Return (x, y) of the center of cell containing provided text 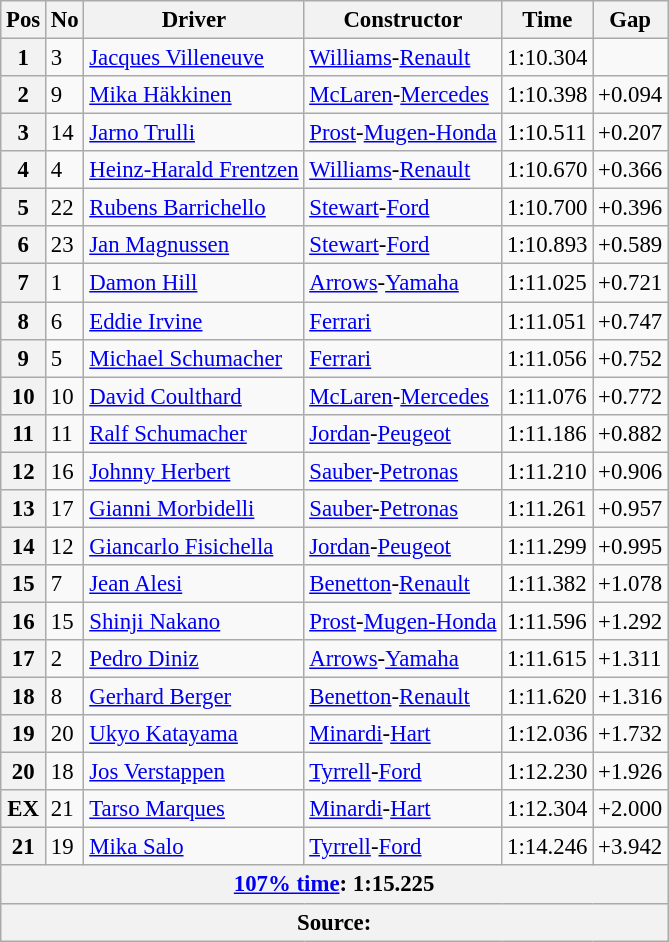
1:11.051 (548, 321)
1:12.230 (548, 772)
1:11.596 (548, 621)
+0.721 (630, 283)
+0.882 (630, 433)
+0.747 (630, 321)
+3.942 (630, 847)
1:11.186 (548, 433)
EX (24, 809)
1:10.893 (548, 245)
1:11.382 (548, 584)
+1.926 (630, 772)
1:12.036 (548, 734)
Jos Verstappen (194, 772)
1:11.299 (548, 546)
1:11.615 (548, 659)
Michael Schumacher (194, 358)
1:10.304 (548, 58)
+1.732 (630, 734)
Jean Alesi (194, 584)
+1.292 (630, 621)
1:11.210 (548, 471)
Jacques Villeneuve (194, 58)
Jan Magnussen (194, 245)
Driver (194, 20)
13 (24, 509)
+0.396 (630, 208)
Mika Salo (194, 847)
+0.772 (630, 396)
+0.957 (630, 509)
Gerhard Berger (194, 697)
+0.995 (630, 546)
No (65, 20)
Eddie Irvine (194, 321)
+2.000 (630, 809)
+1.311 (630, 659)
Shinji Nakano (194, 621)
Ukyo Katayama (194, 734)
+0.207 (630, 133)
Tarso Marques (194, 809)
22 (65, 208)
1:10.700 (548, 208)
1:12.304 (548, 809)
Rubens Barrichello (194, 208)
Time (548, 20)
Source: (334, 922)
Gap (630, 20)
+0.366 (630, 170)
David Coulthard (194, 396)
1:11.620 (548, 697)
1:10.511 (548, 133)
1:11.056 (548, 358)
+0.752 (630, 358)
Ralf Schumacher (194, 433)
107% time: 1:15.225 (334, 885)
Damon Hill (194, 283)
+1.316 (630, 697)
Gianni Morbidelli (194, 509)
+1.078 (630, 584)
+0.589 (630, 245)
Heinz-Harald Frentzen (194, 170)
Jarno Trulli (194, 133)
+0.094 (630, 95)
Pedro Diniz (194, 659)
1:11.025 (548, 283)
1:14.246 (548, 847)
1:10.670 (548, 170)
1:11.076 (548, 396)
Mika Häkkinen (194, 95)
Johnny Herbert (194, 471)
Pos (24, 20)
Giancarlo Fisichella (194, 546)
1:10.398 (548, 95)
23 (65, 245)
+0.906 (630, 471)
Constructor (403, 20)
1:11.261 (548, 509)
